Extract the (x, y) coordinate from the center of the cell holding the provided text.  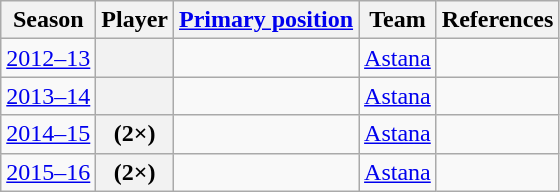
Primary position (266, 20)
Team (398, 20)
2012–13 (48, 58)
References (498, 20)
2015–16 (48, 172)
2014–15 (48, 134)
Player (135, 20)
Season (48, 20)
2013–14 (48, 96)
